Search for the cell housing the specified text and yield its [X, Y] center coordinate. 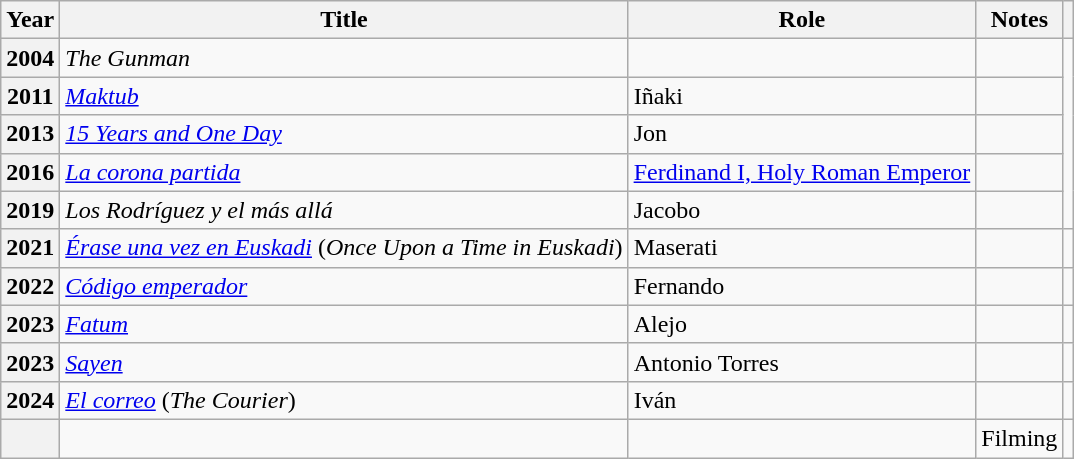
Maktub [344, 96]
Código emperador [344, 286]
2019 [30, 210]
Fatum [344, 324]
El correo (The Courier) [344, 400]
Alejo [802, 324]
2004 [30, 58]
2022 [30, 286]
Fernando [802, 286]
Notes [1020, 20]
Sayen [344, 362]
Jon [802, 134]
2013 [30, 134]
Ferdinand I, Holy Roman Emperor [802, 172]
2021 [30, 248]
Iñaki [802, 96]
2011 [30, 96]
The Gunman [344, 58]
Jacobo [802, 210]
La corona partida [344, 172]
Title [344, 20]
Los Rodríguez y el más allá [344, 210]
15 Years and One Day [344, 134]
Érase una vez en Euskadi (Once Upon a Time in Euskadi) [344, 248]
Year [30, 20]
Antonio Torres [802, 362]
Maserati [802, 248]
2024 [30, 400]
Iván [802, 400]
2016 [30, 172]
Filming [1020, 438]
Role [802, 20]
